Search for the cell housing the specified text and yield its (X, Y) center coordinate. 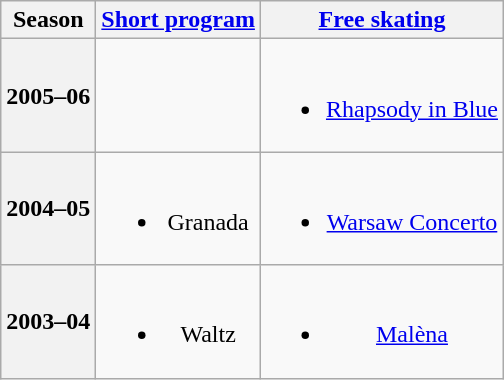
2003–04 (48, 322)
Granada (178, 208)
Free skating (382, 20)
Season (48, 20)
2004–05 (48, 208)
Rhapsody in Blue (382, 96)
Waltz (178, 322)
2005–06 (48, 96)
Malèna (382, 322)
Warsaw Concerto (382, 208)
Short program (178, 20)
